Return the [x, y] coordinate for the center point of the cell that contains the specified text.  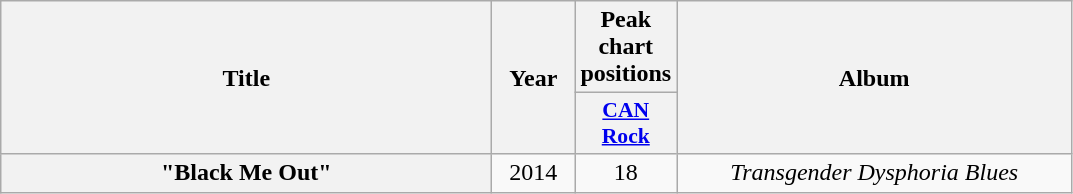
Title [246, 78]
Year [534, 78]
Peak chart positions [626, 47]
2014 [534, 173]
18 [626, 173]
"Black Me Out" [246, 173]
CANRock [626, 124]
Album [874, 78]
Transgender Dysphoria Blues [874, 173]
